Identify which cell holds the provided text, then report its (x, y) central coordinate. 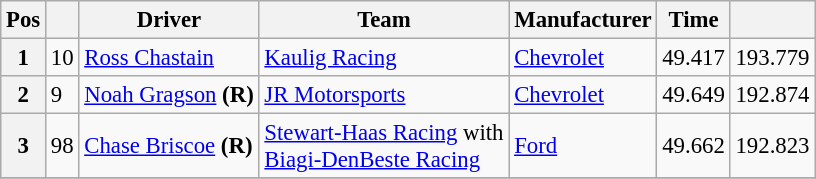
Chase Briscoe (R) (169, 146)
192.823 (772, 146)
Noah Gragson (R) (169, 95)
49.649 (694, 95)
Pos (24, 20)
193.779 (772, 58)
49.662 (694, 146)
10 (62, 58)
Kaulig Racing (384, 58)
Ford (583, 146)
Time (694, 20)
Manufacturer (583, 20)
2 (24, 95)
1 (24, 58)
192.874 (772, 95)
98 (62, 146)
Ross Chastain (169, 58)
Driver (169, 20)
Team (384, 20)
Stewart-Haas Racing with Biagi-DenBeste Racing (384, 146)
JR Motorsports (384, 95)
49.417 (694, 58)
3 (24, 146)
9 (62, 95)
